Determine the [x, y] coordinate at the center of the cell enclosing the given text.  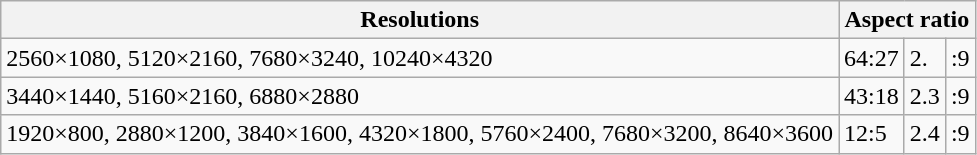
64:27 [872, 58]
2.4 [924, 134]
Aspect ratio [908, 20]
43:18 [872, 96]
12:5 [872, 134]
1920×800, 2880×1200, 3840×1600, 4320×1800, 5760×2400, 7680×3200, 8640×3600 [420, 134]
3440×1440, 5160×2160, 6880×2880 [420, 96]
2.3 [924, 96]
2560×1080, 5120×2160, 7680×3240, 10240×4320 [420, 58]
2. [924, 58]
Resolutions [420, 20]
